Search for the cell housing the specified text and yield its [x, y] center coordinate. 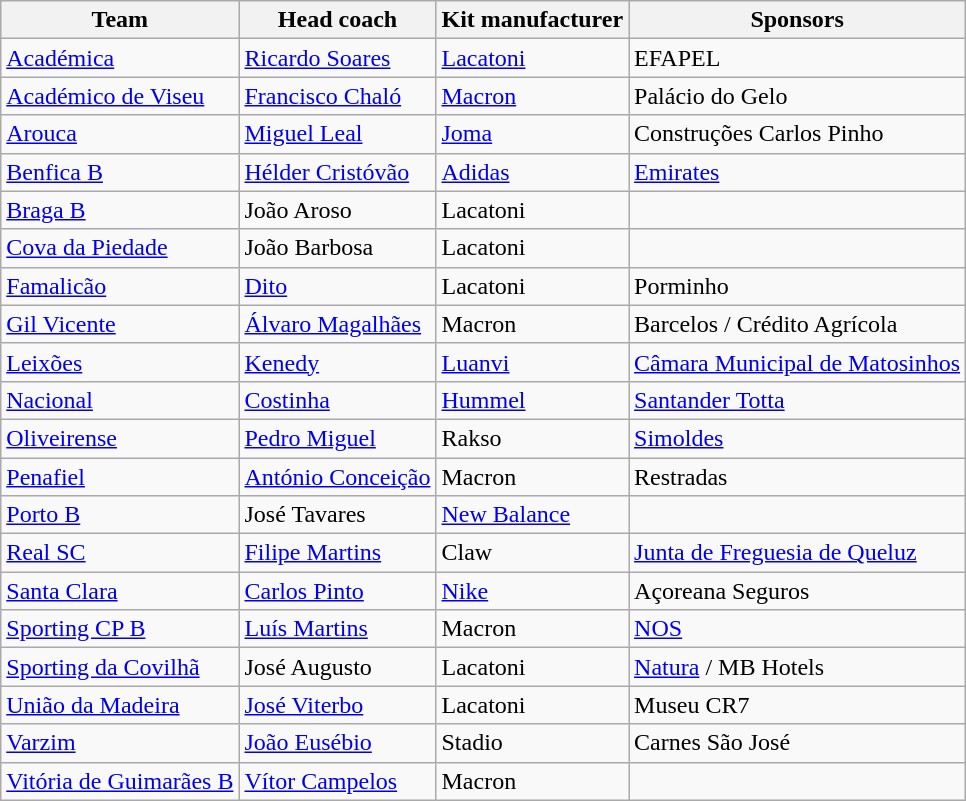
Team [120, 20]
Santander Totta [798, 400]
Benfica B [120, 172]
Vitória de Guimarães B [120, 781]
Barcelos / Crédito Agrícola [798, 324]
Carlos Pinto [338, 591]
Luanvi [532, 362]
Penafiel [120, 477]
António Conceição [338, 477]
João Aroso [338, 210]
Porto B [120, 515]
Miguel Leal [338, 134]
Cova da Piedade [120, 248]
Ricardo Soares [338, 58]
Construções Carlos Pinho [798, 134]
Claw [532, 553]
Kit manufacturer [532, 20]
Emirates [798, 172]
Leixões [120, 362]
Santa Clara [120, 591]
Hummel [532, 400]
Stadio [532, 743]
José Tavares [338, 515]
Junta de Freguesia de Queluz [798, 553]
Nacional [120, 400]
Joma [532, 134]
Vítor Campelos [338, 781]
Adidas [532, 172]
José Viterbo [338, 705]
Oliveirense [120, 438]
Gil Vicente [120, 324]
NOS [798, 629]
Head coach [338, 20]
Simoldes [798, 438]
Académica [120, 58]
Açoreana Seguros [798, 591]
Restradas [798, 477]
Braga B [120, 210]
Palácio do Gelo [798, 96]
Sporting CP B [120, 629]
Rakso [532, 438]
Carnes São José [798, 743]
Famalicão [120, 286]
Museu CR7 [798, 705]
União da Madeira [120, 705]
EFAPEL [798, 58]
Académico de Viseu [120, 96]
Arouca [120, 134]
Pedro Miguel [338, 438]
Luís Martins [338, 629]
Sponsors [798, 20]
Álvaro Magalhães [338, 324]
Porminho [798, 286]
José Augusto [338, 667]
Real SC [120, 553]
Costinha [338, 400]
Sporting da Covilhã [120, 667]
New Balance [532, 515]
Francisco Chaló [338, 96]
Varzim [120, 743]
Câmara Municipal de Matosinhos [798, 362]
João Barbosa [338, 248]
Hélder Cristóvão [338, 172]
João Eusébio [338, 743]
Nike [532, 591]
Dito [338, 286]
Kenedy [338, 362]
Natura / MB Hotels [798, 667]
Filipe Martins [338, 553]
